Return [x, y] of the center of cell containing provided text 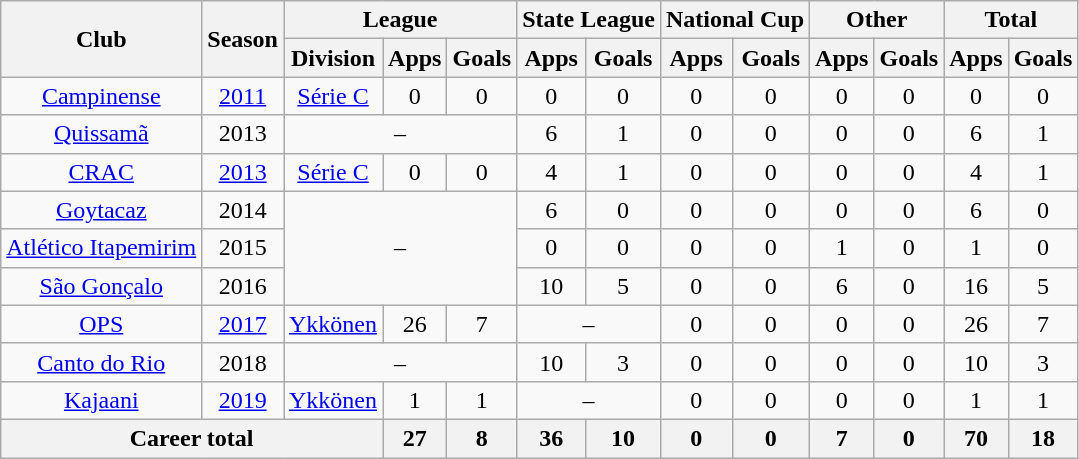
Total [1011, 20]
CRAC [102, 172]
18 [1043, 438]
16 [976, 286]
Quissamã [102, 134]
Kajaani [102, 400]
Career total [192, 438]
São Gonçalo [102, 286]
OPS [102, 324]
Other [877, 20]
2011 [243, 96]
Division [334, 58]
State League [589, 20]
Season [243, 39]
League [400, 20]
National Cup [734, 20]
8 [482, 438]
2015 [243, 248]
70 [976, 438]
36 [552, 438]
Goytacaz [102, 210]
Atlético Itapemirim [102, 248]
Club [102, 39]
2019 [243, 400]
2017 [243, 324]
Campinense [102, 96]
27 [415, 438]
2014 [243, 210]
Canto do Rio [102, 362]
2018 [243, 362]
2016 [243, 286]
